Find where the given text appears and provide that cell's center as (x, y) coordinate. 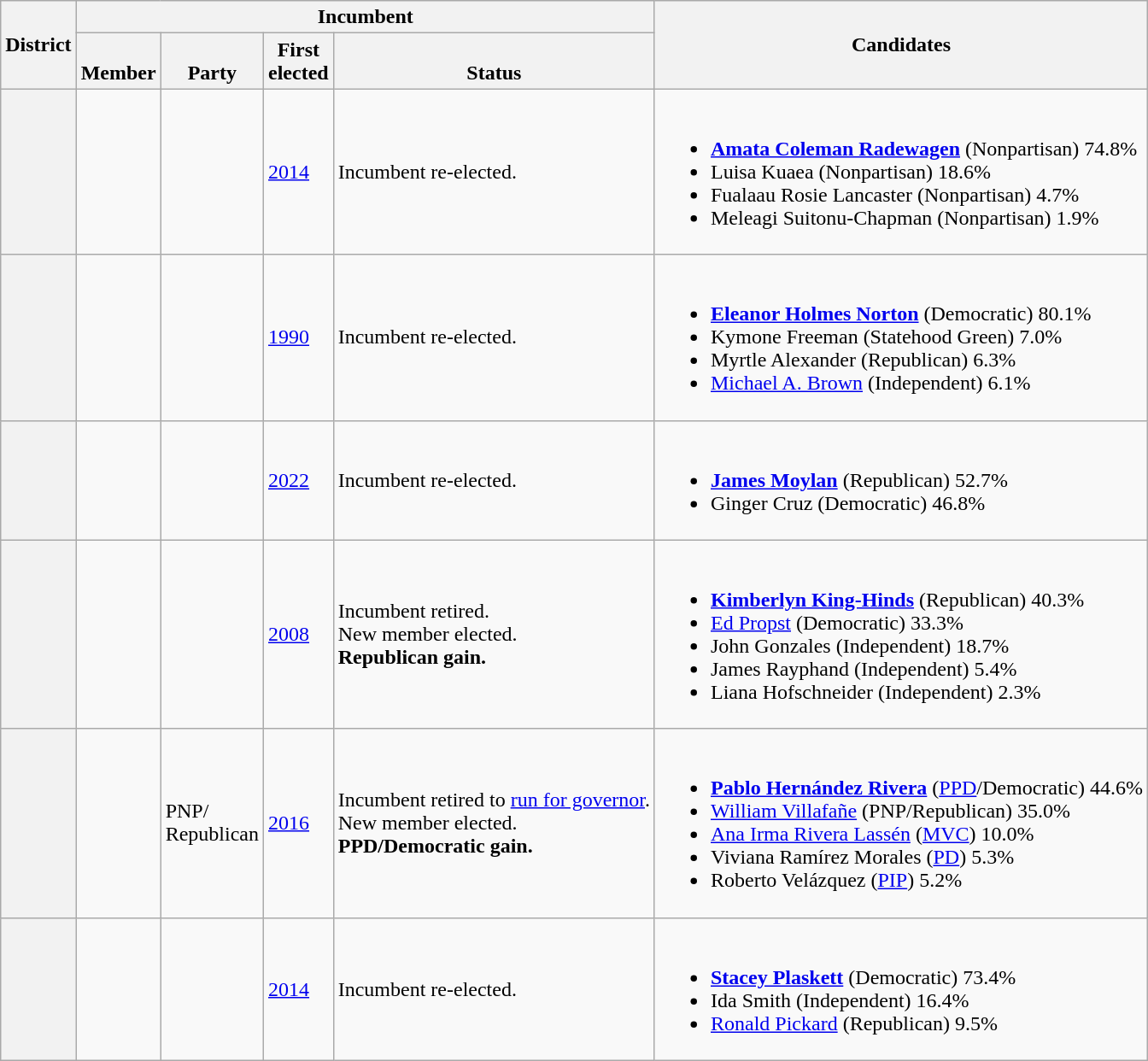
Incumbent (366, 17)
2016 (299, 824)
Member (118, 62)
Status (494, 62)
2008 (299, 634)
Stacey Plaskett (Democratic) 73.4%Ida Smith (Independent) 16.4%Ronald Pickard (Republican) 9.5% (900, 989)
Incumbent retired to run for governor.New member elected.PPD/Democratic gain. (494, 824)
Candidates (900, 44)
District (38, 44)
Eleanor Holmes Norton (Democratic) 80.1%Kymone Freeman (Statehood Green) 7.0%Myrtle Alexander (Republican) 6.3%Michael A. Brown (Independent) 6.1% (900, 337)
Incumbent retired.New member elected.Republican gain. (494, 634)
Firstelected (299, 62)
Party (212, 62)
PNP/Republican (212, 824)
1990 (299, 337)
2022 (299, 480)
James Moylan (Republican) 52.7%Ginger Cruz (Democratic) 46.8% (900, 480)
